Identify which cell holds the provided text, then report its [x, y] central coordinate. 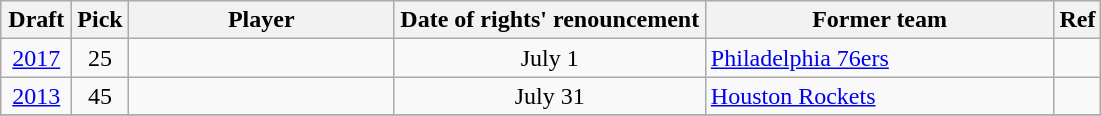
Ref [1078, 20]
25 [100, 58]
Former team [880, 20]
45 [100, 96]
July 31 [550, 96]
Player [261, 20]
Philadelphia 76ers [880, 58]
Draft [36, 20]
Pick [100, 20]
July 1 [550, 58]
Date of rights' renouncement [550, 20]
2013 [36, 96]
Houston Rockets [880, 96]
2017 [36, 58]
